Determine the (X, Y) coordinate at the center of the cell enclosing the given text.  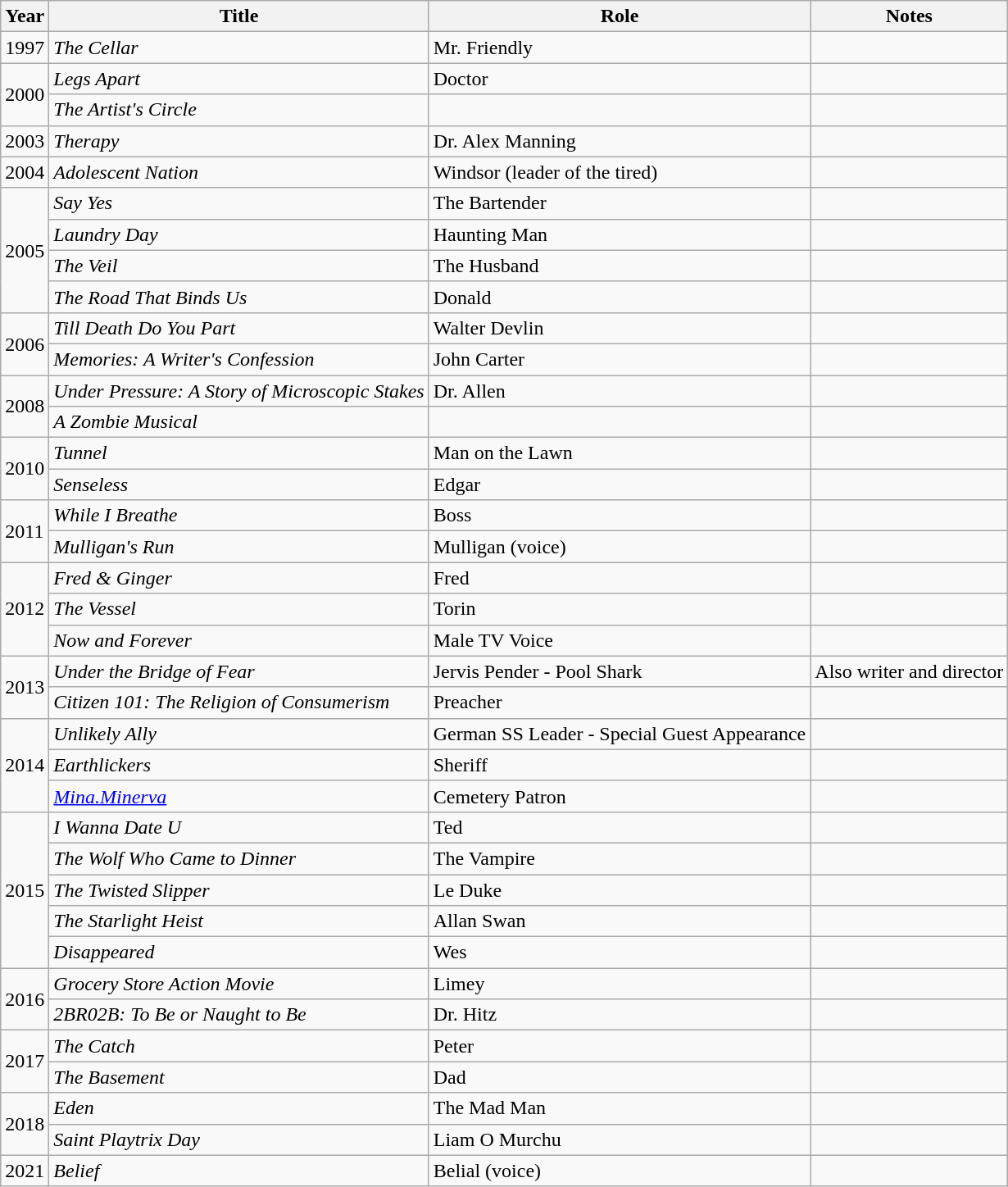
Boss (620, 516)
The Veil (239, 266)
Disappeared (239, 953)
2000 (25, 94)
Mulligan (voice) (620, 547)
The Vessel (239, 609)
2011 (25, 531)
Now and Forever (239, 640)
Fred & Ginger (239, 578)
The Basement (239, 1077)
Belief (239, 1171)
Peter (620, 1046)
German SS Leader - Special Guest Appearance (620, 734)
Adolescent Nation (239, 172)
Legs Apart (239, 79)
The Bartender (620, 203)
The Vampire (620, 858)
Le Duke (620, 889)
Unlikely Ally (239, 734)
Title (239, 16)
Allan Swan (620, 921)
The Husband (620, 266)
2008 (25, 407)
Tunnel (239, 453)
Citizen 101: The Religion of Consumerism (239, 703)
The Mad Man (620, 1108)
Dad (620, 1077)
The Wolf Who Came to Dinner (239, 858)
The Catch (239, 1046)
2014 (25, 765)
Also writer and director (910, 671)
Mr. Friendly (620, 48)
Man on the Lawn (620, 453)
I Wanna Date U (239, 827)
Fred (620, 578)
Mina.Minerva (239, 796)
2012 (25, 609)
Liam O Murchu (620, 1139)
2006 (25, 343)
John Carter (620, 359)
Donald (620, 297)
Wes (620, 953)
While I Breathe (239, 516)
2017 (25, 1062)
Earthlickers (239, 765)
The Road That Binds Us (239, 297)
Dr. Hitz (620, 1015)
Dr. Alex Manning (620, 141)
Till Death Do You Part (239, 328)
Windsor (leader of the tired) (620, 172)
Preacher (620, 703)
A Zombie Musical (239, 422)
The Artist's Circle (239, 110)
Cemetery Patron (620, 796)
Under the Bridge of Fear (239, 671)
Role (620, 16)
Belial (voice) (620, 1171)
Memories: A Writer's Confession (239, 359)
Laundry Day (239, 234)
Walter Devlin (620, 328)
Under Pressure: A Story of Microscopic Stakes (239, 391)
Say Yes (239, 203)
Therapy (239, 141)
2016 (25, 999)
Eden (239, 1108)
Haunting Man (620, 234)
2018 (25, 1124)
Torin (620, 609)
2003 (25, 141)
Mulligan's Run (239, 547)
The Twisted Slipper (239, 889)
Edgar (620, 484)
Senseless (239, 484)
2013 (25, 687)
Ted (620, 827)
2004 (25, 172)
Male TV Voice (620, 640)
Doctor (620, 79)
Limey (620, 984)
2015 (25, 889)
2021 (25, 1171)
Year (25, 16)
The Starlight Heist (239, 921)
2010 (25, 469)
Dr. Allen (620, 391)
2BR02B: To Be or Naught to Be (239, 1015)
2005 (25, 250)
Notes (910, 16)
The Cellar (239, 48)
1997 (25, 48)
Sheriff (620, 765)
Jervis Pender - Pool Shark (620, 671)
Grocery Store Action Movie (239, 984)
Saint Playtrix Day (239, 1139)
